Extract the [x, y] coordinate from the center of the cell holding the provided text.  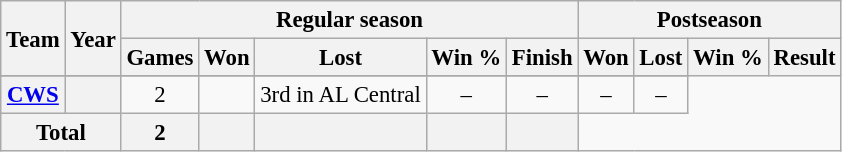
Finish [542, 58]
Team [33, 38]
Year [93, 38]
CWS [33, 95]
Postseason [710, 20]
Result [804, 58]
Total [61, 133]
Games [160, 58]
Regular season [350, 20]
3rd in AL Central [340, 95]
